Identify which cell holds the provided text, then report its (X, Y) central coordinate. 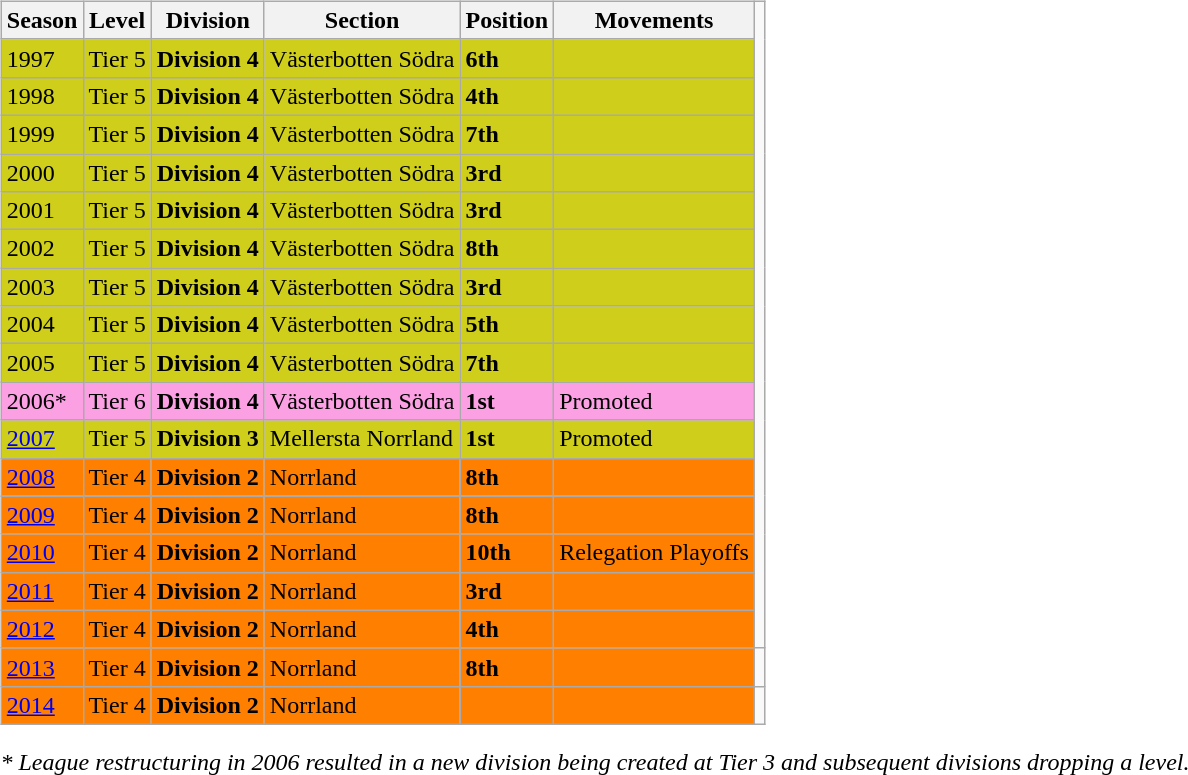
Division (208, 20)
2010 (42, 553)
1998 (42, 96)
2014 (42, 705)
Mellersta Norrland (362, 439)
2002 (42, 249)
1997 (42, 58)
Section (362, 20)
Division 3 (208, 439)
Season (42, 20)
2013 (42, 667)
2008 (42, 477)
2005 (42, 363)
2012 (42, 629)
2000 (42, 173)
2006* (42, 401)
Movements (654, 20)
1999 (42, 134)
Relegation Playoffs (654, 553)
2011 (42, 591)
2004 (42, 325)
10th (507, 553)
6th (507, 58)
Position (507, 20)
2007 (42, 439)
5th (507, 325)
Level (117, 20)
2003 (42, 287)
2001 (42, 211)
Tier 6 (117, 401)
2009 (42, 515)
